Search for the cell housing the specified text and yield its [x, y] center coordinate. 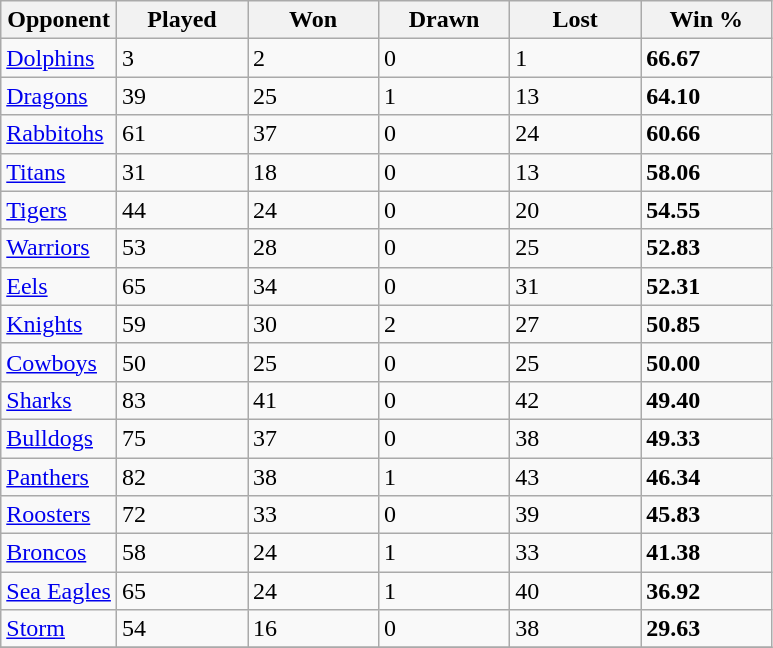
83 [182, 400]
30 [314, 324]
49.40 [706, 400]
Dragons [59, 96]
49.33 [706, 438]
Sea Eagles [59, 591]
41 [314, 400]
52.83 [706, 248]
41.38 [706, 553]
75 [182, 438]
61 [182, 134]
66.67 [706, 58]
3 [182, 58]
Broncos [59, 553]
20 [576, 210]
43 [576, 477]
42 [576, 400]
Played [182, 20]
40 [576, 591]
Won [314, 20]
53 [182, 248]
Knights [59, 324]
82 [182, 477]
36.92 [706, 591]
Bulldogs [59, 438]
18 [314, 172]
46.34 [706, 477]
60.66 [706, 134]
Drawn [444, 20]
Roosters [59, 515]
Panthers [59, 477]
Opponent [59, 20]
50.85 [706, 324]
64.10 [706, 96]
29.63 [706, 629]
58.06 [706, 172]
Sharks [59, 400]
Lost [576, 20]
52.31 [706, 286]
Titans [59, 172]
54 [182, 629]
Cowboys [59, 362]
Win % [706, 20]
Eels [59, 286]
Warriors [59, 248]
28 [314, 248]
59 [182, 324]
54.55 [706, 210]
34 [314, 286]
Dolphins [59, 58]
72 [182, 515]
58 [182, 553]
27 [576, 324]
16 [314, 629]
Tigers [59, 210]
Storm [59, 629]
45.83 [706, 515]
Rabbitohs [59, 134]
50.00 [706, 362]
44 [182, 210]
50 [182, 362]
